Pinpoint the cell where the given text exists, returning its [X, Y] midpoint coordinate. 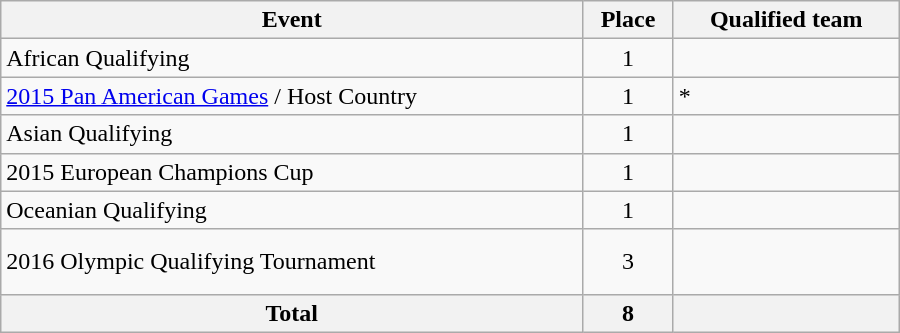
Qualified team [786, 20]
3 [628, 262]
2016 Olympic Qualifying Tournament [292, 262]
African Qualifying [292, 58]
2015 European Champions Cup [292, 172]
Oceanian Qualifying [292, 210]
2015 Pan American Games / Host Country [292, 96]
Total [292, 313]
8 [628, 313]
Asian Qualifying [292, 134]
Place [628, 20]
* [786, 96]
Event [292, 20]
